Output the [x, y] coordinate of the center of the cell containing the given text.  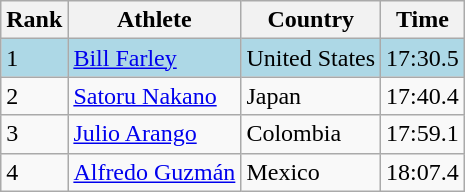
17:30.5 [423, 58]
Rank [34, 20]
4 [34, 172]
Japan [311, 96]
Satoru Nakano [154, 96]
Bill Farley [154, 58]
Alfredo Guzmán [154, 172]
1 [34, 58]
Julio Arango [154, 134]
3 [34, 134]
Colombia [311, 134]
17:40.4 [423, 96]
Mexico [311, 172]
United States [311, 58]
17:59.1 [423, 134]
18:07.4 [423, 172]
Athlete [154, 20]
Time [423, 20]
Country [311, 20]
2 [34, 96]
